Determine the [x, y] coordinate at the center of the cell enclosing the given text.  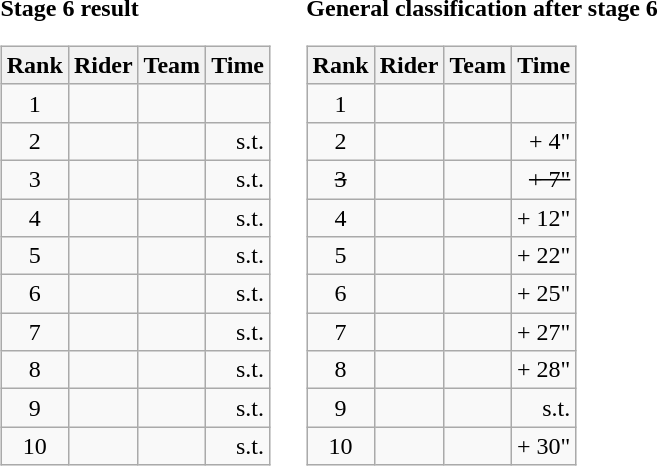
+ 28" [543, 370]
+ 22" [543, 256]
+ 25" [543, 294]
+ 7" [543, 179]
+ 4" [543, 141]
+ 27" [543, 332]
+ 30" [543, 446]
+ 12" [543, 217]
